Identify which cell holds the provided text, then report its [X, Y] central coordinate. 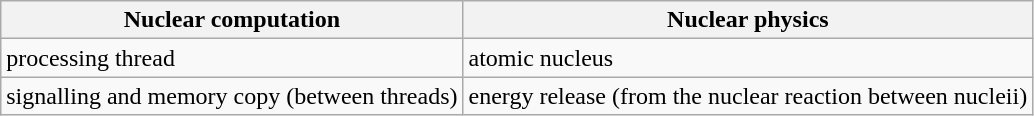
processing thread [232, 58]
signalling and memory copy (between threads) [232, 96]
Nuclear physics [748, 20]
energy release (from the nuclear reaction between nucleii) [748, 96]
atomic nucleus [748, 58]
Nuclear computation [232, 20]
